Output the [x, y] coordinate of the center of the cell containing the given text.  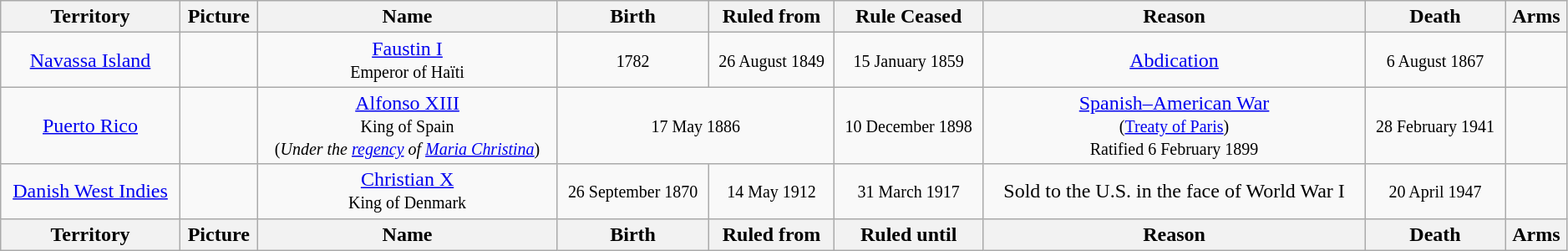
20 April 1947 [1435, 191]
10 December 1898 [909, 125]
28 February 1941 [1435, 125]
Sold to the U.S. in the face of World War I [1175, 191]
Christian X King of Denmark [407, 191]
Alfonso XIII King of Spain(Under the regency of Maria Christina) [407, 125]
14 May 1912 [771, 191]
Rule Ceased [909, 17]
Faustin I Emperor of Haïti [407, 60]
Navassa Island [90, 60]
26 September 1870 [633, 191]
Abdication [1175, 60]
17 May 1886 [696, 125]
Danish West Indies [90, 191]
Spanish–American War (Treaty of Paris)Ratified 6 February 1899 [1175, 125]
26 August 1849 [771, 60]
31 March 1917 [909, 191]
Puerto Rico [90, 125]
6 August 1867 [1435, 60]
1782 [633, 60]
Ruled until [909, 234]
15 January 1859 [909, 60]
